Pinpoint the cell where the given text exists, returning its [X, Y] midpoint coordinate. 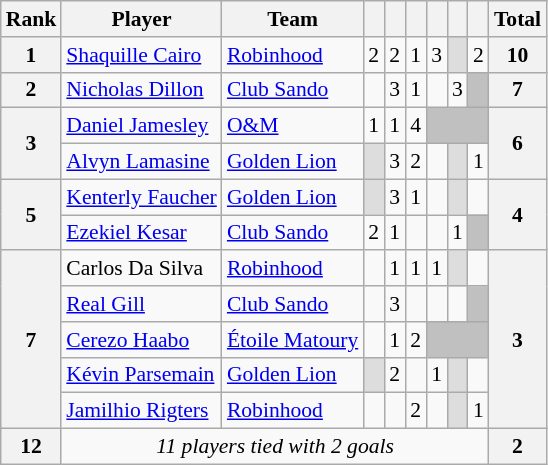
Étoile Matoury [292, 340]
Kenterly Faucher [142, 197]
Kévin Parsemain [142, 375]
10 [518, 55]
Carlos Da Silva [142, 269]
O&M [292, 126]
Rank [32, 19]
Real Gill [142, 304]
Daniel Jamesley [142, 126]
Shaquille Cairo [142, 55]
5 [32, 214]
Player [142, 19]
Ezekiel Kesar [142, 233]
Nicholas Dillon [142, 90]
Total [518, 19]
Jamilhio Rigters [142, 411]
Team [292, 19]
12 [32, 447]
Cerezo Haabo [142, 340]
11 players tied with 2 goals [275, 447]
Alvyn Lamasine [142, 162]
6 [518, 144]
